Output the [X, Y] coordinate of the center of the cell containing the given text.  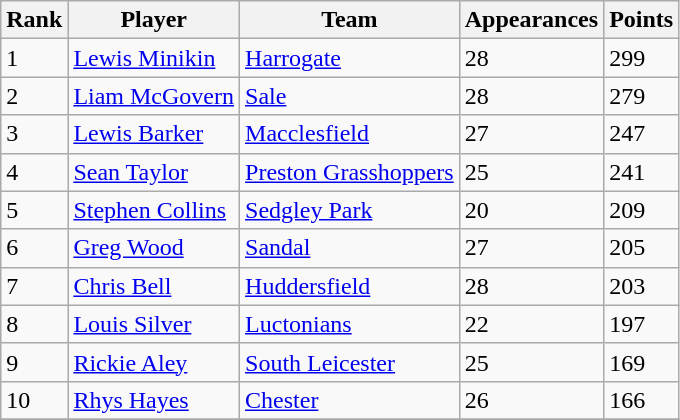
3 [34, 134]
Lewis Minikin [154, 58]
Louis Silver [154, 324]
Player [154, 20]
Points [642, 20]
10 [34, 400]
5 [34, 210]
279 [642, 96]
Rhys Hayes [154, 400]
Stephen Collins [154, 210]
Lewis Barker [154, 134]
Appearances [531, 20]
2 [34, 96]
197 [642, 324]
205 [642, 248]
299 [642, 58]
South Leicester [350, 362]
241 [642, 172]
Sandal [350, 248]
Chris Bell [154, 286]
Team [350, 20]
203 [642, 286]
8 [34, 324]
22 [531, 324]
Luctonians [350, 324]
Rank [34, 20]
Chester [350, 400]
26 [531, 400]
169 [642, 362]
Huddersfield [350, 286]
Sedgley Park [350, 210]
Preston Grasshoppers [350, 172]
Greg Wood [154, 248]
Rickie Aley [154, 362]
Harrogate [350, 58]
6 [34, 248]
166 [642, 400]
209 [642, 210]
Macclesfield [350, 134]
1 [34, 58]
20 [531, 210]
Sean Taylor [154, 172]
Sale [350, 96]
7 [34, 286]
9 [34, 362]
247 [642, 134]
4 [34, 172]
Liam McGovern [154, 96]
